Output the [X, Y] coordinate of the center of the cell containing the given text.  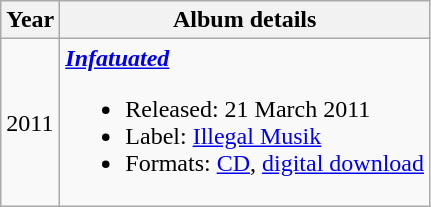
2011 [30, 122]
InfatuatedReleased: 21 March 2011Label: Illegal MusikFormats: CD, digital download [245, 122]
Album details [245, 20]
Year [30, 20]
